Return the [X, Y] coordinate for the center point of the cell that contains the specified text.  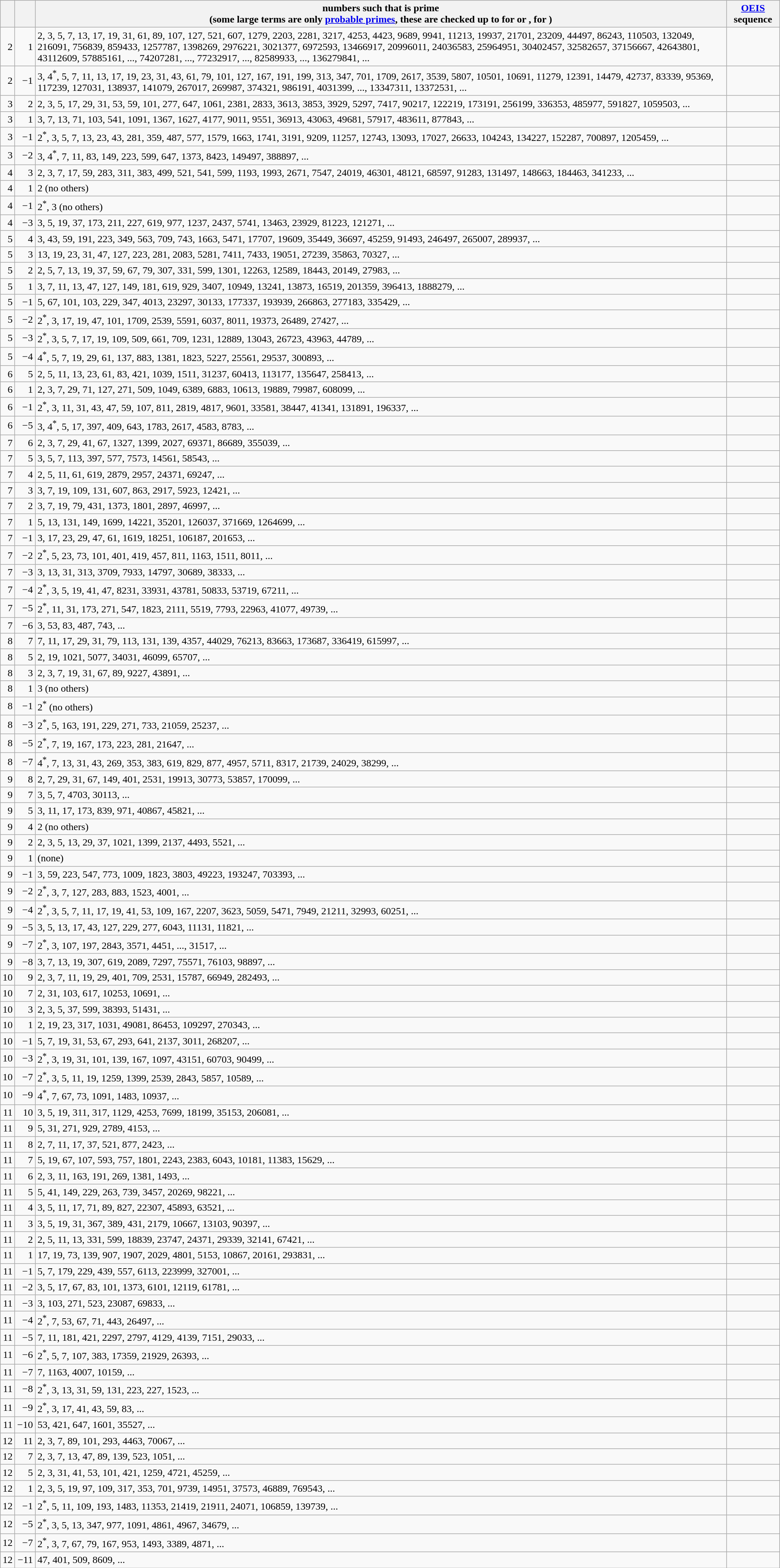
2, 3, 31, 41, 53, 101, 421, 1259, 4721, 45259, ... [381, 1473]
2*, 5, 7, 107, 383, 17359, 21929, 26393, ... [381, 1355]
2*, 7, 53, 67, 71, 443, 26497, ... [381, 1320]
4*, 7, 13, 31, 43, 269, 353, 383, 619, 829, 877, 4957, 5711, 8317, 21739, 24029, 38299, ... [381, 762]
2*, 5, 163, 191, 229, 271, 733, 21059, 25237, ... [381, 725]
7, 11, 181, 421, 2297, 2797, 4129, 4139, 7151, 29033, ... [381, 1337]
3, 5, 7, 4703, 30113, ... [381, 795]
2*, 3, 7, 67, 79, 167, 953, 1493, 3389, 4871, ... [381, 1543]
3, 5, 11, 17, 71, 89, 827, 22307, 45893, 63521, ... [381, 1208]
2*, 3, 17, 41, 43, 59, 83, ... [381, 1407]
3, 5, 13, 17, 43, 127, 229, 277, 6043, 11131, 11821, ... [381, 927]
7, 11, 17, 29, 31, 79, 113, 131, 139, 4357, 44029, 76213, 83663, 173687, 336419, 615997, ... [381, 641]
2, 7, 29, 31, 67, 149, 401, 2531, 19913, 30773, 53857, 170099, ... [381, 779]
5, 7, 19, 31, 53, 67, 293, 641, 2137, 3011, 268207, ... [381, 1041]
3, 53, 83, 487, 743, ... [381, 625]
2, 3, 7, 19, 31, 67, 89, 9227, 43891, ... [381, 673]
53, 421, 647, 1601, 35527, ... [381, 1425]
2*, 7, 19, 167, 173, 223, 281, 21647, ... [381, 743]
3, 5, 19, 31, 367, 389, 431, 2179, 10667, 13103, 90397, ... [381, 1224]
2*, 5, 23, 73, 101, 401, 419, 457, 811, 1163, 1511, 8011, ... [381, 555]
2, 3, 7, 29, 41, 67, 1327, 1399, 2027, 69371, 86689, 355039, ... [381, 443]
2*, 3, 7, 127, 283, 883, 1523, 4001, ... [381, 891]
3, 17, 23, 29, 47, 61, 1619, 18251, 106187, 201653, ... [381, 538]
3, 5, 17, 67, 83, 101, 1373, 6101, 12119, 61781, ... [381, 1287]
5, 41, 149, 229, 263, 739, 3457, 20269, 98221, ... [381, 1192]
3, 13, 31, 313, 3709, 7933, 14797, 30689, 38333, ... [381, 572]
2*, 3, 5, 13, 347, 977, 1091, 4861, 4967, 34679, ... [381, 1524]
3, 103, 271, 523, 23087, 69833, ... [381, 1303]
2*, 3, 19, 31, 101, 139, 167, 1097, 43151, 60703, 90499, ... [381, 1058]
2*, 3, 17, 19, 47, 101, 1709, 2539, 5591, 6037, 8011, 19373, 26489, 27427, ... [381, 319]
2, 19, 1021, 5077, 34031, 46099, 65707, ... [381, 657]
2, 31, 103, 617, 10253, 10691, ... [381, 993]
3 (no others) [381, 689]
−10 [25, 1425]
5, 31, 271, 929, 2789, 4153, ... [381, 1129]
7, 1163, 4007, 10159, ... [381, 1372]
2, 5, 11, 61, 619, 2879, 2957, 24371, 69247, ... [381, 474]
2, 3, 5, 13, 29, 37, 1021, 1399, 2137, 4493, 5521, ... [381, 843]
2*, 11, 31, 173, 271, 547, 1823, 2111, 5519, 7793, 22963, 41077, 49739, ... [381, 608]
3, 7, 13, 71, 103, 541, 1091, 1367, 1627, 4177, 9011, 9551, 36913, 43063, 49681, 57917, 483611, 877843, ... [381, 119]
3, 43, 59, 191, 223, 349, 563, 709, 743, 1663, 5471, 17707, 19609, 35449, 36697, 45259, 91493, 246497, 265007, 289937, ... [381, 238]
2*, 3, 13, 31, 59, 131, 223, 227, 1523, ... [381, 1389]
2*, 3 (no others) [381, 206]
2, 3, 7, 13, 47, 89, 139, 523, 1051, ... [381, 1457]
47, 401, 509, 8609, ... [381, 1560]
2*, 5, 11, 109, 193, 1483, 11353, 21419, 21911, 24071, 106859, 139739, ... [381, 1506]
3, 4*, 5, 17, 397, 409, 643, 1783, 2617, 4583, 8783, ... [381, 425]
3, 7, 11, 13, 47, 127, 149, 181, 619, 929, 3407, 10949, 13241, 13873, 16519, 201359, 396413, 1888279, ... [381, 286]
3, 4*, 7, 11, 83, 149, 223, 599, 647, 1373, 8423, 149497, 388897, ... [381, 155]
2, 3, 7, 17, 59, 283, 311, 383, 499, 521, 541, 599, 1193, 1993, 2671, 7547, 24019, 46301, 48121, 68597, 91283, 131497, 148663, 184463, 341233, ... [381, 173]
3, 7, 13, 19, 307, 619, 2089, 7297, 75571, 76103, 98897, ... [381, 961]
2*, 3, 5, 7, 17, 19, 109, 509, 661, 709, 1231, 12889, 13043, 26723, 43963, 44789, ... [381, 338]
3, 11, 17, 173, 839, 971, 40867, 45821, ... [381, 810]
4*, 5, 7, 19, 29, 61, 137, 883, 1381, 1823, 5227, 25561, 29537, 300893, ... [381, 357]
5, 67, 101, 103, 229, 347, 4013, 23297, 30133, 177337, 193939, 266863, 277183, 335429, ... [381, 302]
2* (no others) [381, 706]
2, 19, 23, 317, 1031, 49081, 86453, 109297, 270343, ... [381, 1025]
2, 5, 11, 13, 331, 599, 18839, 23747, 24371, 29339, 32141, 67421, ... [381, 1239]
3, 59, 223, 547, 773, 1009, 1823, 3803, 49223, 193247, 703393, ... [381, 874]
3, 7, 19, 79, 431, 1373, 1801, 2897, 46997, ... [381, 506]
2, 3, 5, 19, 97, 109, 317, 353, 701, 9739, 14951, 37573, 46889, 769543, ... [381, 1488]
17, 19, 73, 139, 907, 1907, 2029, 4801, 5153, 10867, 20161, 293831, ... [381, 1255]
3, 5, 19, 37, 173, 211, 227, 619, 977, 1237, 2437, 5741, 13463, 23929, 81223, 121271, ... [381, 223]
2*, 3, 5, 7, 11, 17, 19, 41, 53, 109, 167, 2207, 3623, 5059, 5471, 7949, 21211, 32993, 60251, ... [381, 910]
2*, 3, 107, 197, 2843, 3571, 4451, ..., 31517, ... [381, 945]
3, 7, 19, 109, 131, 607, 863, 2917, 5923, 12421, ... [381, 490]
2*, 3, 5, 19, 41, 47, 8231, 33931, 43781, 50833, 53719, 67211, ... [381, 590]
(none) [381, 858]
13, 19, 23, 31, 47, 127, 223, 281, 2083, 5281, 7411, 7433, 19051, 27239, 35863, 70327, ... [381, 254]
numbers such that is prime(some large terms are only probable primes, these are checked up to for or , for ) [381, 14]
5, 7, 179, 229, 439, 557, 6113, 223999, 327001, ... [381, 1271]
2*, 3, 5, 11, 19, 1259, 1399, 2539, 2843, 5857, 10589, ... [381, 1076]
5, 13, 131, 149, 1699, 14221, 35201, 126037, 371669, 1264699, ... [381, 522]
2, 3, 11, 163, 191, 269, 1381, 1493, ... [381, 1176]
2, 5, 11, 13, 23, 61, 83, 421, 1039, 1511, 31237, 60413, 113177, 135647, 258413, ... [381, 374]
−11 [25, 1560]
2, 5, 7, 13, 19, 37, 59, 67, 79, 307, 331, 599, 1301, 12263, 12589, 18443, 20149, 27983, ... [381, 271]
OEIS sequence [753, 14]
5, 19, 67, 107, 593, 757, 1801, 2243, 2383, 6043, 10181, 11383, 15629, ... [381, 1160]
3, 5, 19, 311, 317, 1129, 4253, 7699, 18199, 35153, 206081, ... [381, 1113]
2, 3, 5, 37, 599, 38393, 51431, ... [381, 1009]
2, 3, 7, 29, 71, 127, 271, 509, 1049, 6389, 6883, 10613, 19889, 79987, 608099, ... [381, 389]
4*, 7, 67, 73, 1091, 1483, 10937, ... [381, 1096]
2, 3, 7, 11, 19, 29, 401, 709, 2531, 15787, 66949, 282493, ... [381, 978]
2*, 3, 11, 31, 43, 47, 59, 107, 811, 2819, 4817, 9601, 33581, 38447, 41341, 131891, 196337, ... [381, 407]
2, 7, 11, 17, 37, 521, 877, 2423, ... [381, 1144]
2, 3, 7, 89, 101, 293, 4463, 70067, ... [381, 1441]
3, 5, 7, 113, 397, 577, 7573, 14561, 58543, ... [381, 459]
